Detect which cell encompasses the target text, then output its (x, y) center coordinate. 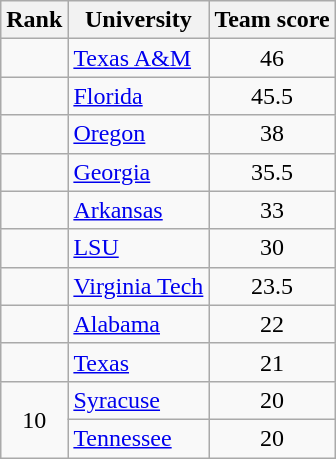
Rank (34, 20)
46 (272, 58)
21 (272, 362)
22 (272, 324)
Texas (138, 362)
10 (34, 419)
Oregon (138, 134)
Tennessee (138, 438)
Arkansas (138, 210)
38 (272, 134)
Florida (138, 96)
Syracuse (138, 400)
Georgia (138, 172)
LSU (138, 248)
Team score (272, 20)
University (138, 20)
23.5 (272, 286)
Texas A&M (138, 58)
33 (272, 210)
30 (272, 248)
45.5 (272, 96)
Alabama (138, 324)
35.5 (272, 172)
Virginia Tech (138, 286)
